Identify which cell holds the provided text, then report its (x, y) central coordinate. 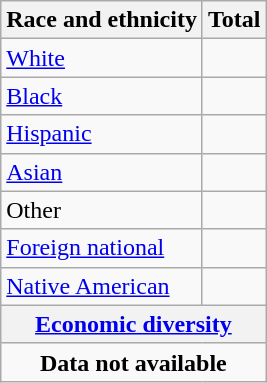
Asian (102, 172)
Native American (102, 286)
Total (234, 20)
White (102, 58)
Economic diversity (134, 324)
Hispanic (102, 134)
Race and ethnicity (102, 20)
Other (102, 210)
Black (102, 96)
Foreign national (102, 248)
Data not available (134, 362)
